Pinpoint the cell where the given text exists, returning its (x, y) midpoint coordinate. 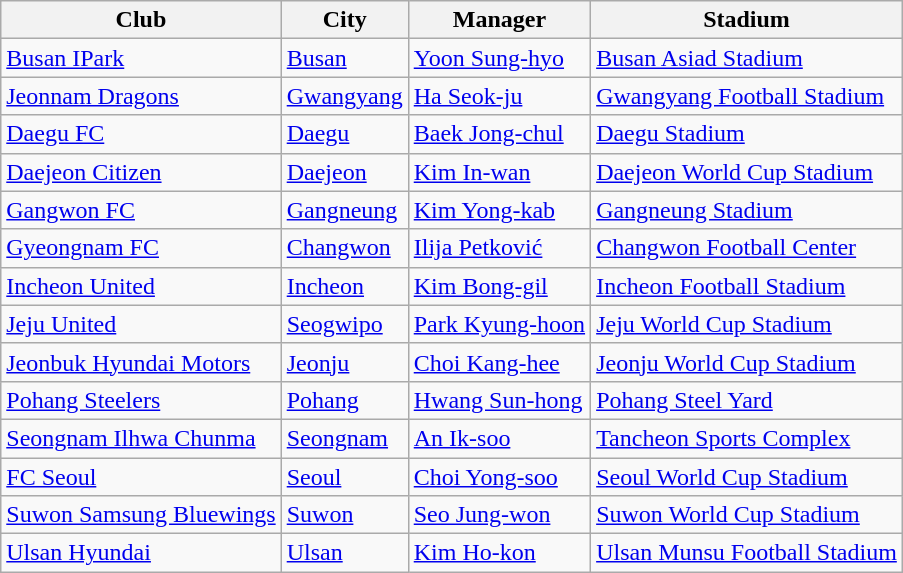
Baek Jong-chul (499, 134)
Seoul World Cup Stadium (747, 477)
Ilija Petković (499, 248)
Ha Seok-ju (499, 96)
Kim In-wan (499, 172)
Seoul (344, 477)
Gangneung (344, 210)
Seongnam Ilhwa Chunma (141, 438)
Incheon Football Stadium (747, 286)
Daegu Stadium (747, 134)
Busan (344, 58)
Daegu (344, 134)
Kim Ho-kon (499, 553)
Park Kyung-hoon (499, 324)
An Ik-soo (499, 438)
Jeju World Cup Stadium (747, 324)
Jeonbuk Hyundai Motors (141, 362)
Ulsan Hyundai (141, 553)
Choi Kang-hee (499, 362)
Incheon United (141, 286)
Ulsan (344, 553)
Daejeon Citizen (141, 172)
Daejeon (344, 172)
Stadium (747, 20)
Daejeon World Cup Stadium (747, 172)
Seo Jung-won (499, 515)
Pohang Steel Yard (747, 400)
Suwon Samsung Bluewings (141, 515)
Changwon (344, 248)
Club (141, 20)
Busan Asiad Stadium (747, 58)
Jeonju (344, 362)
Ulsan Munsu Football Stadium (747, 553)
Gwangyang (344, 96)
Pohang (344, 400)
Kim Bong-gil (499, 286)
Daegu FC (141, 134)
Suwon World Cup Stadium (747, 515)
Tancheon Sports Complex (747, 438)
Gyeongnam FC (141, 248)
FC Seoul (141, 477)
Busan IPark (141, 58)
Seogwipo (344, 324)
Gangwon FC (141, 210)
Gangneung Stadium (747, 210)
Manager (499, 20)
Incheon (344, 286)
Choi Yong-soo (499, 477)
Yoon Sung-hyo (499, 58)
Jeju United (141, 324)
Changwon Football Center (747, 248)
Pohang Steelers (141, 400)
Jeonju World Cup Stadium (747, 362)
Suwon (344, 515)
Jeonnam Dragons (141, 96)
Gwangyang Football Stadium (747, 96)
Seongnam (344, 438)
City (344, 20)
Hwang Sun-hong (499, 400)
Kim Yong-kab (499, 210)
